Search for the cell housing the specified text and yield its (x, y) center coordinate. 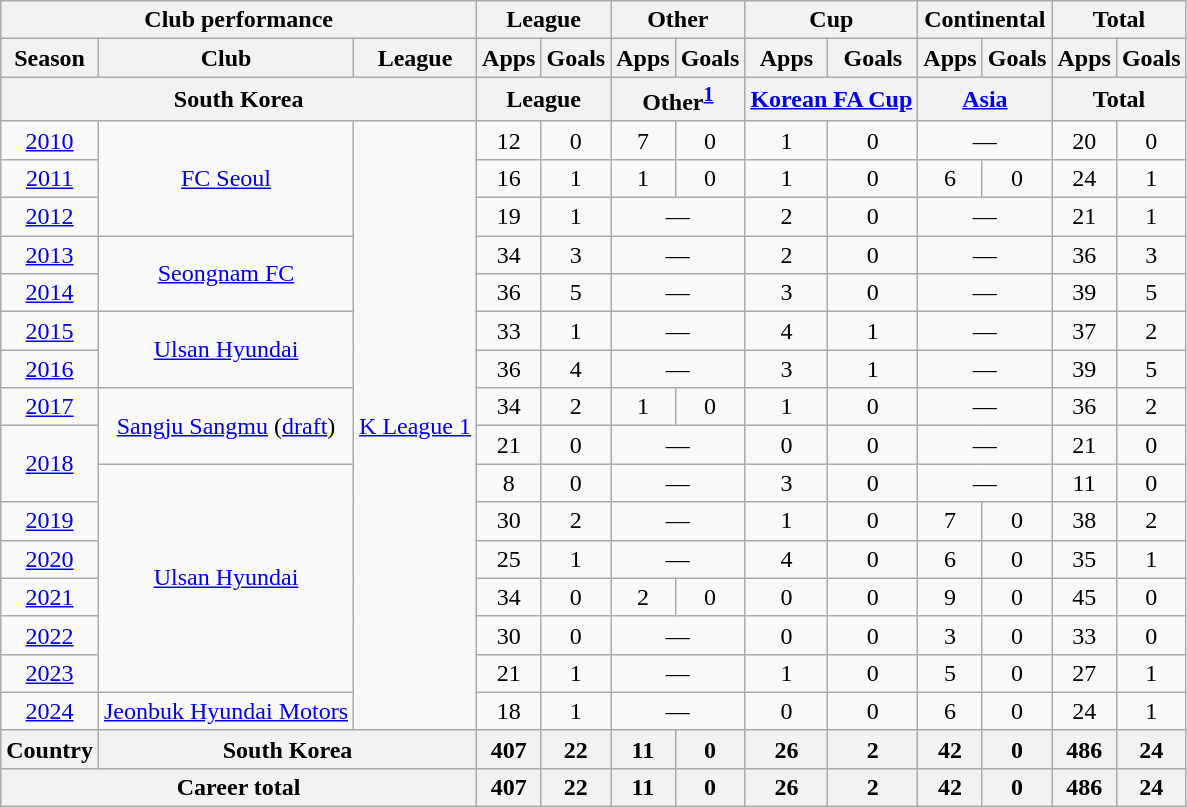
2011 (50, 178)
8 (509, 483)
FC Seoul (226, 178)
Other1 (678, 100)
2022 (50, 635)
18 (509, 711)
2013 (50, 255)
16 (509, 178)
Korean FA Cup (832, 100)
Cup (832, 20)
K League 1 (416, 426)
2024 (50, 711)
27 (1084, 673)
19 (509, 217)
2014 (50, 293)
2016 (50, 369)
2019 (50, 521)
20 (1084, 140)
Seongnam FC (226, 274)
Season (50, 58)
12 (509, 140)
45 (1084, 597)
2023 (50, 673)
Country (50, 749)
2021 (50, 597)
Club performance (239, 20)
2010 (50, 140)
38 (1084, 521)
35 (1084, 559)
2018 (50, 464)
2015 (50, 331)
2017 (50, 407)
2020 (50, 559)
Club (226, 58)
37 (1084, 331)
Sangju Sangmu (draft) (226, 426)
9 (950, 597)
Career total (239, 787)
25 (509, 559)
Asia (985, 100)
2012 (50, 217)
Jeonbuk Hyundai Motors (226, 711)
Continental (985, 20)
Other (678, 20)
